Return the (x, y) coordinate for the center point of the cell that contains the specified text.  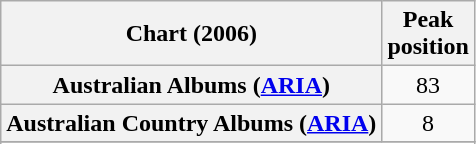
Australian Albums (ARIA) (192, 85)
Peak position (428, 34)
Australian Country Albums (ARIA) (192, 123)
8 (428, 123)
83 (428, 85)
Chart (2006) (192, 34)
